Provide the (x, y) coordinate of the cell's center where the given text is located.  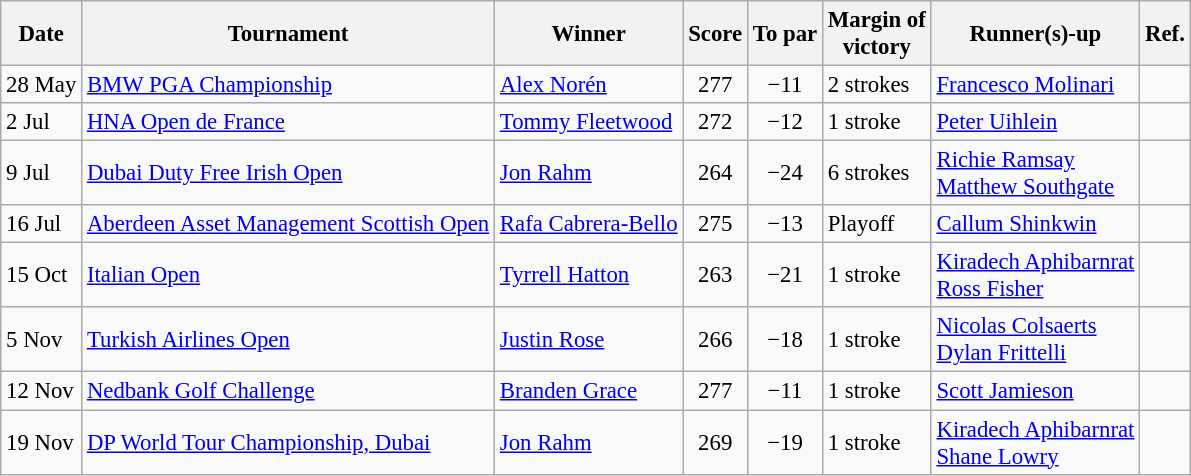
Date (42, 34)
−18 (784, 340)
Scott Jamieson (1036, 391)
19 Nov (42, 442)
2 Jul (42, 122)
HNA Open de France (288, 122)
Runner(s)-up (1036, 34)
275 (716, 224)
Francesco Molinari (1036, 85)
Aberdeen Asset Management Scottish Open (288, 224)
Alex Norén (589, 85)
Turkish Airlines Open (288, 340)
16 Jul (42, 224)
28 May (42, 85)
Tyrrell Hatton (589, 276)
−12 (784, 122)
−24 (784, 174)
Kiradech Aphibarnrat Shane Lowry (1036, 442)
272 (716, 122)
Tommy Fleetwood (589, 122)
Margin ofvictory (876, 34)
2 strokes (876, 85)
−13 (784, 224)
Nedbank Golf Challenge (288, 391)
−21 (784, 276)
DP World Tour Championship, Dubai (288, 442)
263 (716, 276)
To par (784, 34)
Justin Rose (589, 340)
Callum Shinkwin (1036, 224)
Dubai Duty Free Irish Open (288, 174)
BMW PGA Championship (288, 85)
9 Jul (42, 174)
Richie Ramsay Matthew Southgate (1036, 174)
5 Nov (42, 340)
Italian Open (288, 276)
12 Nov (42, 391)
Winner (589, 34)
Tournament (288, 34)
Score (716, 34)
Nicolas Colsaerts Dylan Frittelli (1036, 340)
−19 (784, 442)
Kiradech Aphibarnrat Ross Fisher (1036, 276)
269 (716, 442)
Playoff (876, 224)
Rafa Cabrera-Bello (589, 224)
266 (716, 340)
Ref. (1165, 34)
Branden Grace (589, 391)
15 Oct (42, 276)
6 strokes (876, 174)
264 (716, 174)
Peter Uihlein (1036, 122)
